Return [X, Y] of the center of cell containing provided text 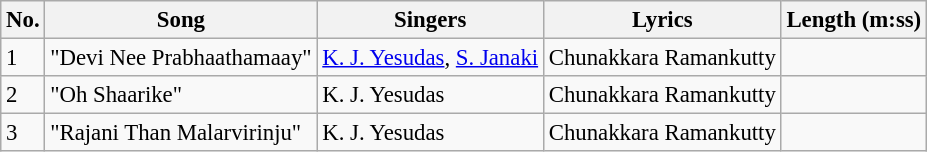
K. J. Yesudas, S. Janaki [430, 58]
Length (m:ss) [854, 20]
No. [23, 20]
Song [181, 20]
"Oh Shaarike" [181, 95]
Lyrics [662, 20]
2 [23, 95]
1 [23, 58]
"Rajani Than Malarvirinju" [181, 133]
Singers [430, 20]
"Devi Nee Prabhaathamaay" [181, 58]
3 [23, 133]
